Scan for the cell matching the given text and deliver its [x, y] coordinate at center. 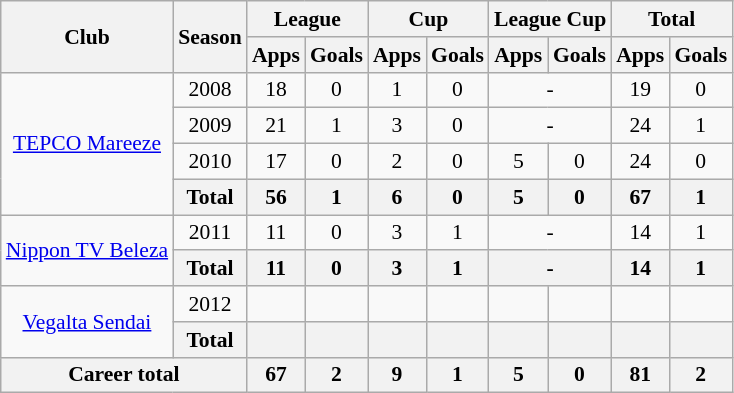
League Cup [550, 19]
18 [276, 90]
17 [276, 162]
21 [276, 126]
19 [640, 90]
6 [397, 197]
2011 [210, 233]
TEPCO Mareeze [87, 143]
2010 [210, 162]
56 [276, 197]
9 [397, 375]
Nippon TV Beleza [87, 250]
Career total [124, 375]
2012 [210, 304]
Season [210, 36]
League [308, 19]
Club [87, 36]
2009 [210, 126]
81 [640, 375]
2008 [210, 90]
Cup [428, 19]
Vegalta Sendai [87, 322]
